Return [x, y] of the center of cell containing provided text 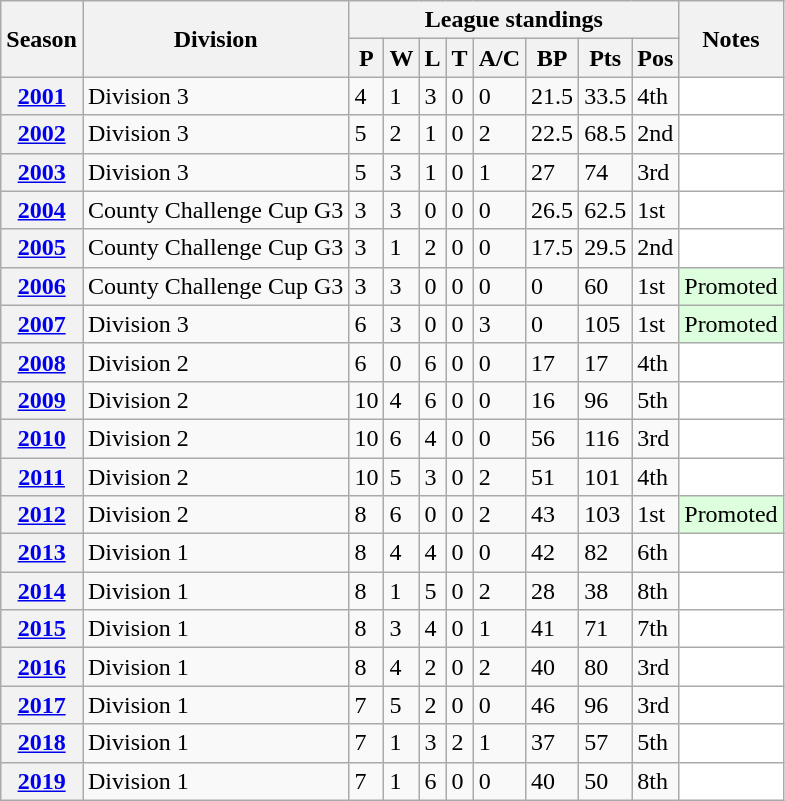
80 [606, 667]
2013 [42, 553]
74 [606, 172]
46 [552, 705]
Pos [656, 58]
60 [606, 286]
29.5 [606, 248]
2018 [42, 743]
17.5 [552, 248]
56 [552, 438]
16 [552, 400]
27 [552, 172]
2003 [42, 172]
6th [656, 553]
22.5 [552, 134]
BP [552, 58]
26.5 [552, 210]
League standings [514, 20]
62.5 [606, 210]
50 [606, 781]
116 [606, 438]
2012 [42, 515]
2014 [42, 591]
101 [606, 477]
Season [42, 39]
71 [606, 629]
W [402, 58]
2002 [42, 134]
51 [552, 477]
2017 [42, 705]
38 [606, 591]
28 [552, 591]
T [460, 58]
21.5 [552, 96]
2004 [42, 210]
2019 [42, 781]
Pts [606, 58]
105 [606, 324]
A/C [499, 58]
2001 [42, 96]
2011 [42, 477]
2010 [42, 438]
42 [552, 553]
43 [552, 515]
103 [606, 515]
P [366, 58]
41 [552, 629]
37 [552, 743]
2009 [42, 400]
57 [606, 743]
2008 [42, 362]
Notes [731, 39]
7th [656, 629]
2005 [42, 248]
L [432, 58]
68.5 [606, 134]
2007 [42, 324]
33.5 [606, 96]
2015 [42, 629]
2016 [42, 667]
82 [606, 553]
2006 [42, 286]
Division [215, 39]
